Return the [x, y] coordinate for the center point of the cell that contains the specified text.  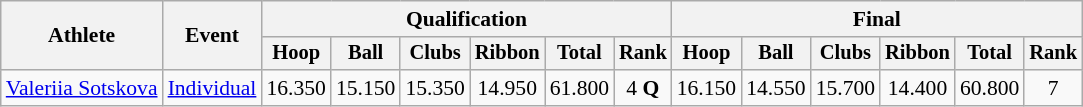
Individual [212, 88]
15.700 [846, 88]
14.950 [508, 88]
15.350 [434, 88]
60.800 [990, 88]
Valeriia Sotskova [82, 88]
15.150 [366, 88]
Qualification [466, 19]
4 Q [643, 88]
16.150 [706, 88]
Final [877, 19]
Event [212, 36]
7 [1053, 88]
14.400 [918, 88]
14.550 [776, 88]
Athlete [82, 36]
16.350 [296, 88]
61.800 [580, 88]
